From the cell containing the given text, extract its center point as (X, Y) coordinate. 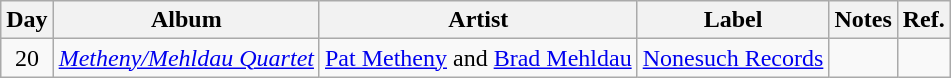
Artist (478, 20)
Label (733, 20)
Metheny/Mehldau Quartet (186, 58)
Notes (863, 20)
20 (27, 58)
Ref. (924, 20)
Pat Metheny and Brad Mehldau (478, 58)
Nonesuch Records (733, 58)
Album (186, 20)
Day (27, 20)
